Locate the cell with the specified text and output its (x, y) center coordinate. 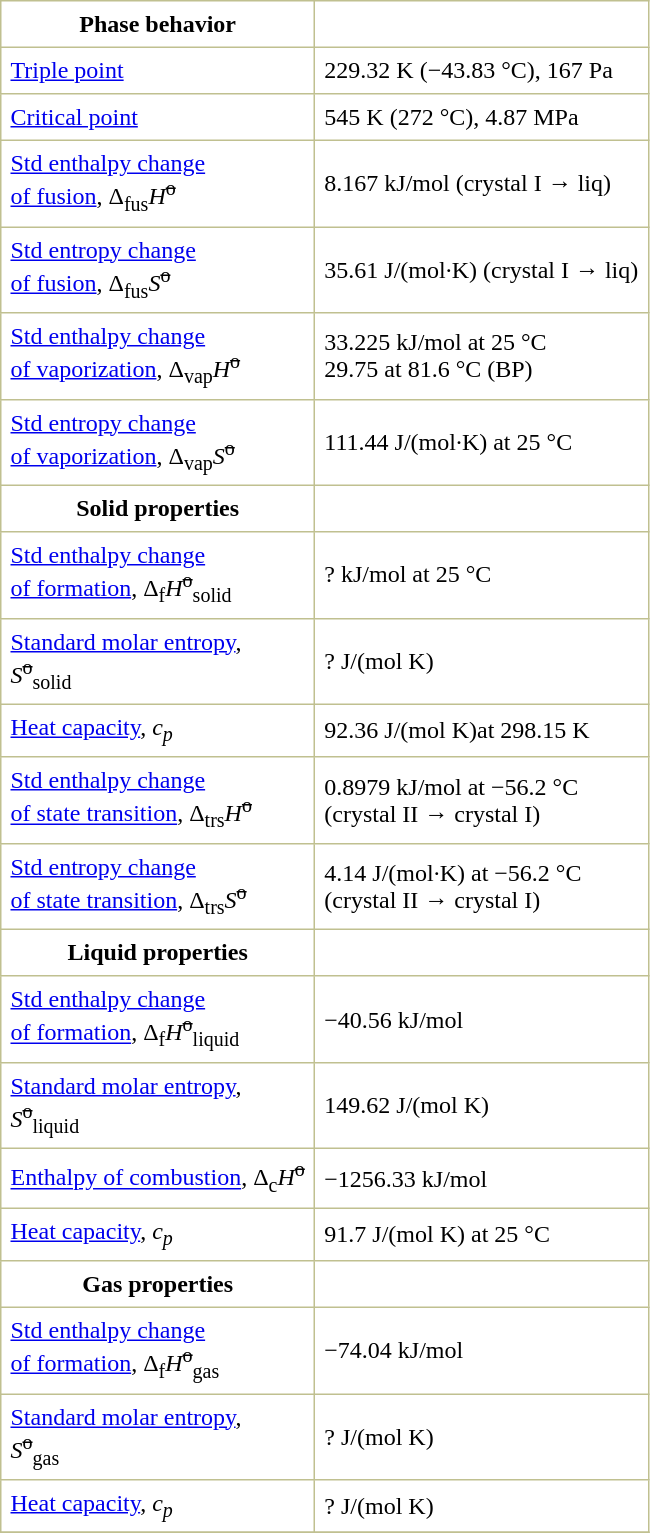
−74.04 kJ/mol (482, 1350)
149.62 J/(mol K) (482, 1105)
Triple point (158, 70)
Enthalpy of combustion, ΔcHo (158, 1178)
Std enthalpy changeof vaporization, ΔvapHo (158, 356)
92.36 J/(mol K)at 298.15 K (482, 730)
111.44 J/(mol·K) at 25 °C (482, 442)
545 K (272 °C), 4.87 MPa (482, 117)
33.225 kJ/mol at 25 °C29.75 at 81.6 °C (BP) (482, 356)
−1256.33 kJ/mol (482, 1178)
Std entropy changeof vaporization, ΔvapSo (158, 442)
Phase behavior (158, 24)
Standard molar entropy,Sosolid (158, 661)
Std entropy changeof state transition, ΔtrsSo (158, 886)
Std entropy changeof fusion, ΔfusSo (158, 270)
229.32 K (−43.83 °C), 167 Pa (482, 70)
Std enthalpy changeof formation, ΔfHogas (158, 1350)
0.8979 kJ/mol at −56.2 °C(crystal II → crystal I) (482, 800)
Std enthalpy changeof formation, ΔfHoliquid (158, 1019)
91.7 J/(mol K) at 25 °C (482, 1234)
Standard molar entropy,Sogas (158, 1437)
4.14 J/(mol·K) at −56.2 °C(crystal II → crystal I) (482, 886)
35.61 J/(mol·K) (crystal I → liq) (482, 270)
Std enthalpy changeof state transition, ΔtrsHo (158, 800)
8.167 kJ/mol (crystal I → liq) (482, 183)
Gas properties (158, 1284)
Solid properties (158, 508)
Liquid properties (158, 953)
Critical point (158, 117)
Std enthalpy changeof formation, ΔfHosolid (158, 575)
−40.56 kJ/mol (482, 1019)
Std enthalpy changeof fusion, ΔfusHo (158, 183)
Standard molar entropy,Soliquid (158, 1105)
? kJ/mol at 25 °C (482, 575)
